For the text-containing cell, return its midpoint in (X, Y) coordinate format. 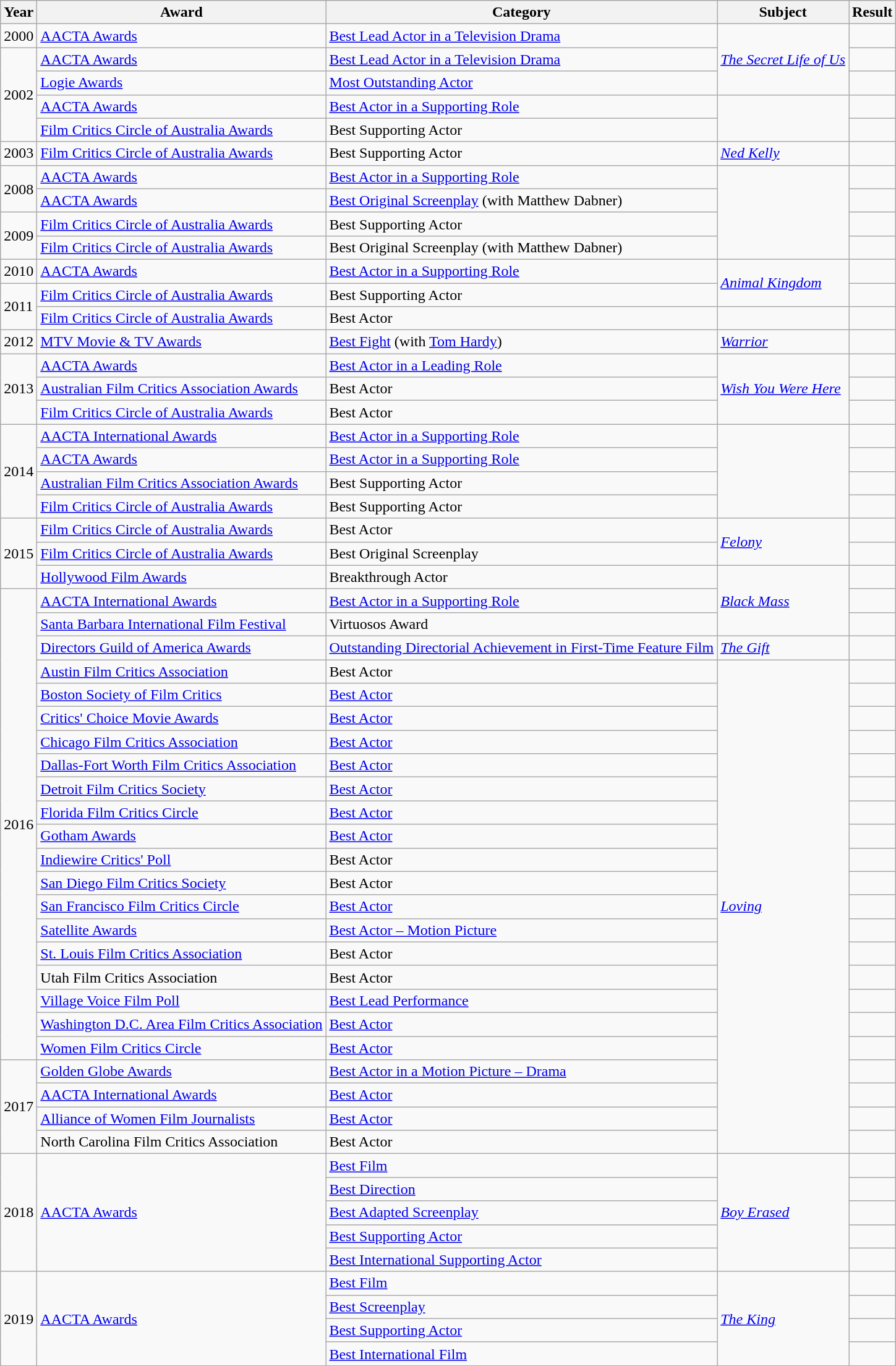
The Gift (783, 647)
Result (872, 12)
Felony (783, 542)
Satellite Awards (182, 930)
2008 (19, 189)
Animal Kingdom (783, 283)
Detroit Film Critics Society (182, 789)
Best International Film (522, 1354)
Best Screenplay (522, 1307)
Best Lead Performance (522, 1001)
San Diego Film Critics Society (182, 883)
Chicago Film Critics Association (182, 742)
Best Adapted Screenplay (522, 1213)
2003 (19, 153)
Critics' Choice Movie Awards (182, 719)
Loving (783, 907)
Black Mass (783, 600)
North Carolina Film Critics Association (182, 1142)
Directors Guild of America Awards (182, 647)
Outstanding Directorial Achievement in First-Time Feature Film (522, 647)
Women Film Critics Circle (182, 1048)
Dallas-Fort Worth Film Critics Association (182, 766)
Santa Barbara International Film Festival (182, 624)
Subject (783, 12)
Virtuosos Award (522, 624)
Best Direction (522, 1189)
The King (783, 1318)
Golden Globe Awards (182, 1072)
Alliance of Women Film Journalists (182, 1119)
2009 (19, 236)
2002 (19, 95)
St. Louis Film Critics Association (182, 954)
Boy Erased (783, 1213)
2013 (19, 389)
Best Actor – Motion Picture (522, 930)
Florida Film Critics Circle (182, 813)
2011 (19, 307)
2016 (19, 824)
Washington D.C. Area Film Critics Association (182, 1024)
Gotham Awards (182, 836)
Best Fight (with Tom Hardy) (522, 342)
Warrior (783, 342)
2014 (19, 471)
Utah Film Critics Association (182, 977)
The Secret Life of Us (783, 59)
2000 (19, 36)
Indiewire Critics' Poll (182, 860)
Breakthrough Actor (522, 577)
Category (522, 12)
San Francisco Film Critics Circle (182, 907)
Year (19, 12)
2015 (19, 553)
2019 (19, 1318)
Boston Society of Film Critics (182, 695)
2017 (19, 1107)
Best Original Screenplay (522, 553)
Logie Awards (182, 83)
2018 (19, 1213)
Most Outstanding Actor (522, 83)
MTV Movie & TV Awards (182, 342)
Best Actor in a Leading Role (522, 365)
Wish You Were Here (783, 389)
Austin Film Critics Association (182, 671)
2010 (19, 271)
Ned Kelly (783, 153)
Best International Supporting Actor (522, 1260)
2012 (19, 342)
Best Actor in a Motion Picture – Drama (522, 1072)
Village Voice Film Poll (182, 1001)
Award (182, 12)
Hollywood Film Awards (182, 577)
